Capture the cell that displays the provided text and extract its (X, Y) central coordinate. 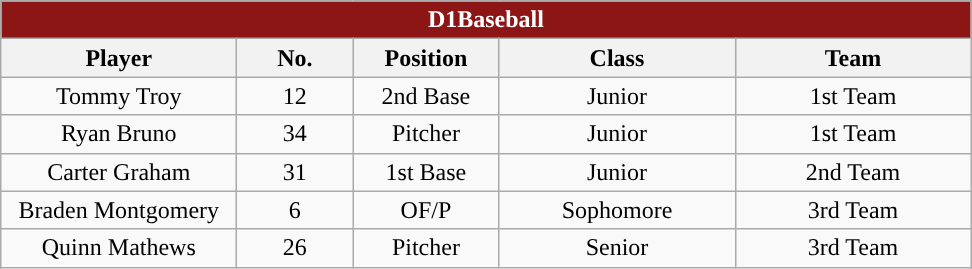
34 (295, 134)
12 (295, 96)
Sophomore (617, 210)
Senior (617, 248)
2nd Team (853, 172)
1st Base (426, 172)
Position (426, 58)
2nd Base (426, 96)
No. (295, 58)
D1Baseball (486, 20)
Class (617, 58)
Quinn Mathews (119, 248)
Team (853, 58)
26 (295, 248)
OF/P (426, 210)
6 (295, 210)
Braden Montgomery (119, 210)
Carter Graham (119, 172)
31 (295, 172)
Tommy Troy (119, 96)
Player (119, 58)
Ryan Bruno (119, 134)
